Determine the (x, y) coordinate at the center of the cell enclosing the given text.  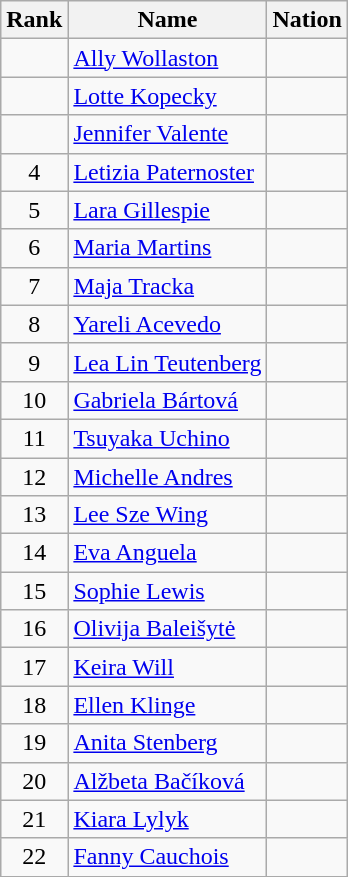
21 (34, 819)
Fanny Cauchois (168, 857)
Sophie Lewis (168, 591)
Name (168, 20)
19 (34, 743)
20 (34, 781)
Ellen Klinge (168, 705)
Alžbeta Bačíková (168, 781)
8 (34, 324)
Nation (307, 20)
17 (34, 667)
4 (34, 172)
Jennifer Valente (168, 134)
10 (34, 400)
Lotte Kopecky (168, 96)
13 (34, 515)
Lara Gillespie (168, 210)
7 (34, 286)
Keira Will (168, 667)
Olivija Baleišytė (168, 629)
12 (34, 477)
5 (34, 210)
18 (34, 705)
Rank (34, 20)
Yareli Acevedo (168, 324)
16 (34, 629)
14 (34, 553)
Lea Lin Teutenberg (168, 362)
15 (34, 591)
9 (34, 362)
6 (34, 248)
Michelle Andres (168, 477)
Gabriela Bártová (168, 400)
Ally Wollaston (168, 58)
Letizia Paternoster (168, 172)
Kiara Lylyk (168, 819)
Anita Stenberg (168, 743)
Eva Anguela (168, 553)
Maria Martins (168, 248)
Tsuyaka Uchino (168, 438)
11 (34, 438)
Maja Tracka (168, 286)
22 (34, 857)
Lee Sze Wing (168, 515)
